Return the [x, y] coordinate for the center point of the cell that contains the specified text.  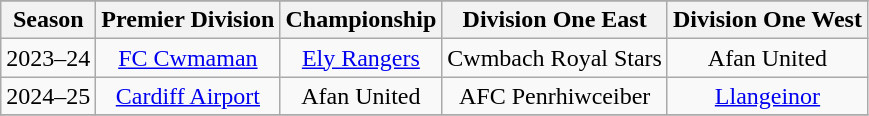
Cwmbach Royal Stars [555, 58]
Ely Rangers [361, 58]
FC Cwmaman [188, 58]
Cardiff Airport [188, 96]
Llangeinor [767, 96]
2024–25 [48, 96]
Premier Division [188, 20]
AFC Penrhiwceiber [555, 96]
Season [48, 20]
2023–24 [48, 58]
Division One West [767, 20]
Championship [361, 20]
Division One East [555, 20]
